Determine the [x, y] coordinate at the center of the cell enclosing the given text.  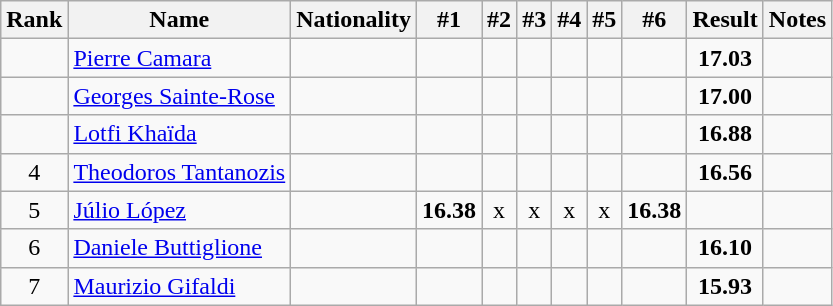
16.56 [725, 172]
#6 [654, 20]
#4 [570, 20]
15.93 [725, 286]
Pierre Camara [180, 58]
16.88 [725, 134]
#3 [534, 20]
Daniele Buttiglione [180, 248]
7 [34, 286]
6 [34, 248]
Theodoros Tantanozis [180, 172]
Lotfi Khaïda [180, 134]
Georges Sainte-Rose [180, 96]
17.03 [725, 58]
16.10 [725, 248]
Name [180, 20]
Notes [797, 20]
4 [34, 172]
5 [34, 210]
#5 [604, 20]
Maurizio Gifaldi [180, 286]
#1 [448, 20]
Result [725, 20]
Rank [34, 20]
17.00 [725, 96]
#2 [500, 20]
Nationality [354, 20]
Júlio López [180, 210]
